Locate the cell with the specified text and output its [X, Y] center coordinate. 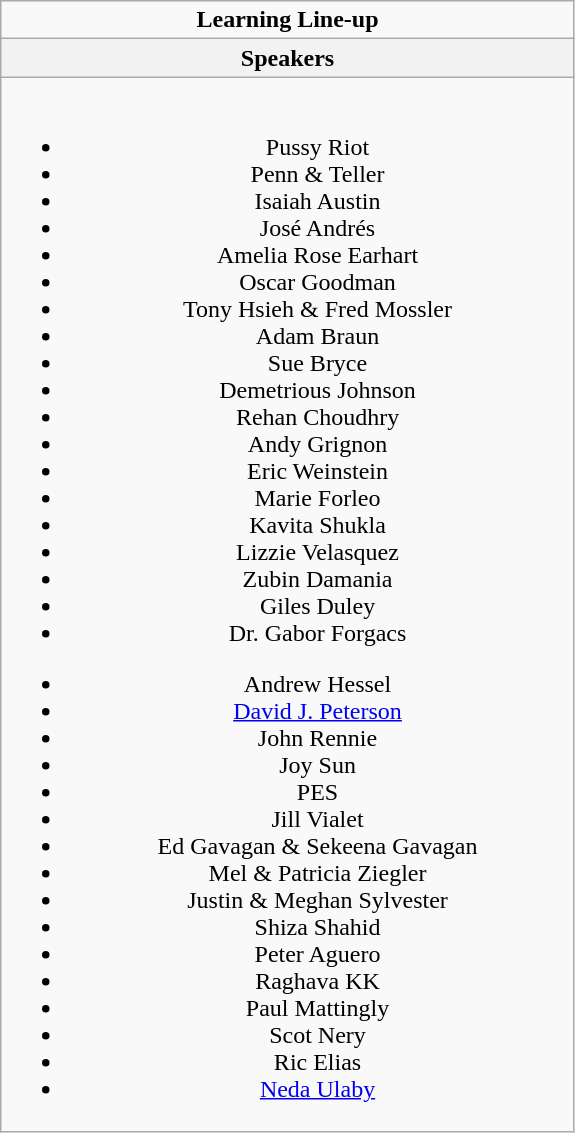
Learning Line-up [288, 20]
Speakers [288, 58]
